Locate the cell with the specified text and output its [X, Y] center coordinate. 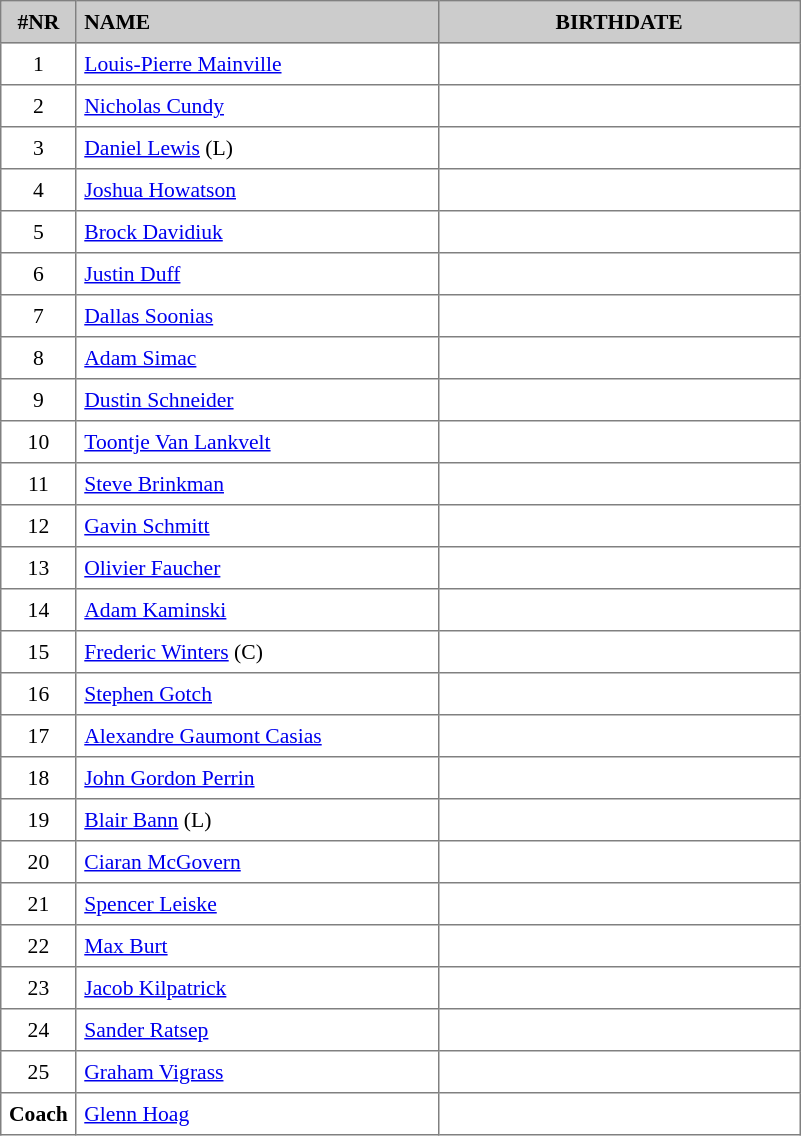
Daniel Lewis (L) [257, 148]
Adam Kaminski [257, 610]
Louis-Pierre Mainville [257, 64]
Joshua Howatson [257, 190]
17 [38, 736]
4 [38, 190]
11 [38, 484]
13 [38, 568]
9 [38, 400]
Glenn Hoag [257, 1114]
Spencer Leiske [257, 904]
6 [38, 274]
19 [38, 820]
Graham Vigrass [257, 1072]
Stephen Gotch [257, 694]
24 [38, 1030]
Brock Davidiuk [257, 232]
21 [38, 904]
#NR [38, 22]
Nicholas Cundy [257, 106]
Ciaran McGovern [257, 862]
1 [38, 64]
Dustin Schneider [257, 400]
2 [38, 106]
Olivier Faucher [257, 568]
25 [38, 1072]
3 [38, 148]
23 [38, 988]
Frederic Winters (C) [257, 652]
Justin Duff [257, 274]
Adam Simac [257, 358]
Alexandre Gaumont Casias [257, 736]
Steve Brinkman [257, 484]
22 [38, 946]
Dallas Soonias [257, 316]
5 [38, 232]
7 [38, 316]
Sander Ratsep [257, 1030]
Gavin Schmitt [257, 526]
Coach [38, 1114]
18 [38, 778]
16 [38, 694]
20 [38, 862]
NAME [257, 22]
Toontje Van Lankvelt [257, 442]
10 [38, 442]
Max Burt [257, 946]
Jacob Kilpatrick [257, 988]
15 [38, 652]
Blair Bann (L) [257, 820]
John Gordon Perrin [257, 778]
8 [38, 358]
BIRTHDATE [619, 22]
14 [38, 610]
12 [38, 526]
